For the text-containing cell, return its midpoint in [X, Y] coordinate format. 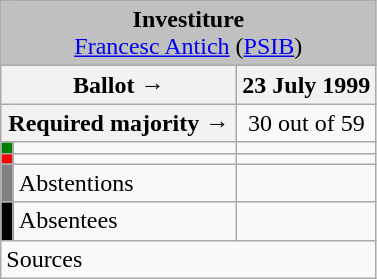
Required majority → [119, 123]
InvestitureFrancesc Antich (PSIB) [188, 34]
Abstentions [125, 183]
Absentees [125, 221]
Ballot → [119, 85]
Sources [188, 259]
30 out of 59 [306, 123]
23 July 1999 [306, 85]
